For the text-containing cell, return its midpoint in (X, Y) coordinate format. 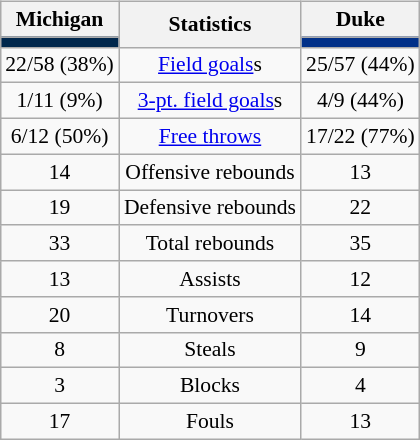
17/22 (77%) (360, 136)
Statistics (210, 24)
Steals (210, 350)
22 (360, 208)
22/58 (38%) (60, 65)
Blocks (210, 386)
19 (60, 208)
Total rebounds (210, 243)
12 (360, 279)
20 (60, 314)
Assists (210, 279)
8 (60, 350)
Field goalss (210, 65)
35 (360, 243)
4/9 (44%) (360, 101)
25/57 (44%) (360, 65)
3 (60, 386)
Free throws (210, 136)
6/12 (50%) (60, 136)
3-pt. field goalss (210, 101)
Fouls (210, 421)
Defensive rebounds (210, 208)
Michigan (60, 19)
Offensive rebounds (210, 172)
Turnovers (210, 314)
Duke (360, 19)
4 (360, 386)
1/11 (9%) (60, 101)
33 (60, 243)
9 (360, 350)
17 (60, 421)
